Provide the [X, Y] coordinate of the cell's center where the given text is located.  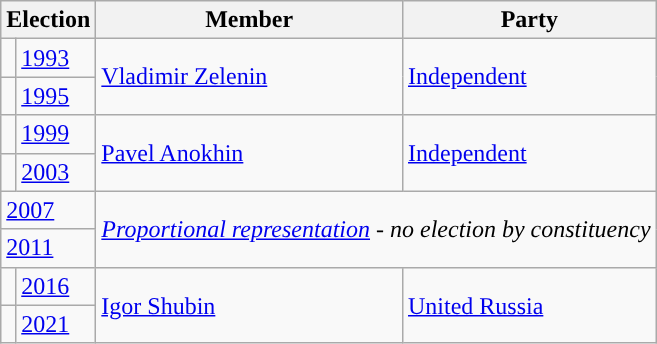
1995 [56, 96]
2007 [48, 210]
1993 [56, 58]
Vladimir Zelenin [250, 77]
United Russia [529, 305]
2003 [56, 172]
2016 [56, 286]
Election [48, 20]
2011 [48, 248]
1999 [56, 134]
2021 [56, 324]
Pavel Anokhin [250, 153]
Party [529, 20]
Proportional representation - no election by constituency [376, 229]
Igor Shubin [250, 305]
Member [250, 20]
